Provide the [x, y] coordinate of the cell's center where the given text is located.  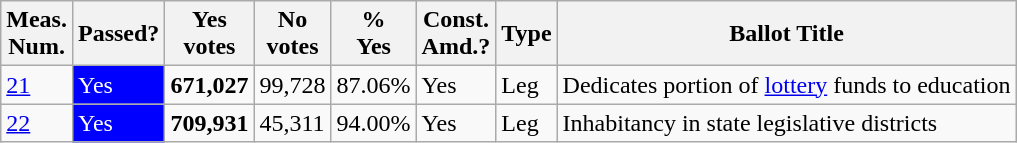
709,931 [210, 123]
21 [37, 85]
99,728 [292, 85]
Yesvotes [210, 34]
Inhabitancy in state legislative districts [786, 123]
87.06% [374, 85]
45,311 [292, 123]
Type [526, 34]
22 [37, 123]
671,027 [210, 85]
Novotes [292, 34]
Meas.Num. [37, 34]
Dedicates portion of lottery funds to education [786, 85]
Const.Amd.? [456, 34]
Ballot Title [786, 34]
94.00% [374, 123]
%Yes [374, 34]
Passed? [118, 34]
